Capture the cell that displays the provided text and extract its [x, y] central coordinate. 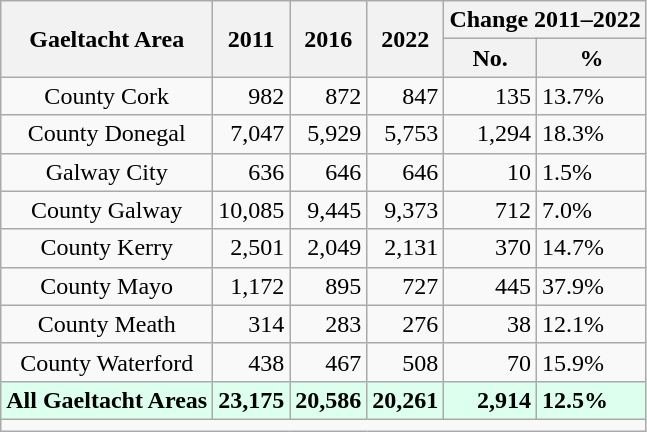
2016 [328, 39]
37.9% [592, 286]
2,914 [490, 400]
276 [406, 324]
20,586 [328, 400]
1.5% [592, 172]
County Waterford [107, 362]
283 [328, 324]
508 [406, 362]
370 [490, 248]
9,445 [328, 210]
Gaeltacht Area [107, 39]
636 [252, 172]
2,501 [252, 248]
7,047 [252, 134]
20,261 [406, 400]
38 [490, 324]
727 [406, 286]
2011 [252, 39]
14.7% [592, 248]
County Kerry [107, 248]
2022 [406, 39]
10,085 [252, 210]
23,175 [252, 400]
County Cork [107, 96]
12.5% [592, 400]
712 [490, 210]
438 [252, 362]
County Donegal [107, 134]
County Meath [107, 324]
County Mayo [107, 286]
847 [406, 96]
13.7% [592, 96]
7.0% [592, 210]
895 [328, 286]
467 [328, 362]
% [592, 58]
445 [490, 286]
872 [328, 96]
2,131 [406, 248]
982 [252, 96]
2,049 [328, 248]
No. [490, 58]
12.1% [592, 324]
5,753 [406, 134]
10 [490, 172]
1,294 [490, 134]
County Galway [107, 210]
70 [490, 362]
9,373 [406, 210]
1,172 [252, 286]
Change 2011–2022 [545, 20]
All Gaeltacht Areas [107, 400]
314 [252, 324]
15.9% [592, 362]
Galway City [107, 172]
5,929 [328, 134]
18.3% [592, 134]
135 [490, 96]
